Scan for the cell matching the given text and deliver its (x, y) coordinate at center. 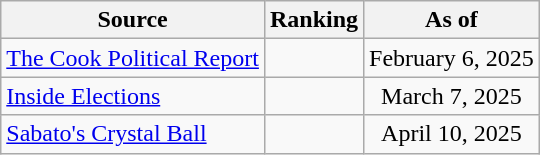
Ranking (314, 20)
April 10, 2025 (452, 134)
The Cook Political Report (133, 58)
As of (452, 20)
February 6, 2025 (452, 58)
Source (133, 20)
March 7, 2025 (452, 96)
Sabato's Crystal Ball (133, 134)
Inside Elections (133, 96)
